Provide the [x, y] coordinate of the cell's center where the given text is located.  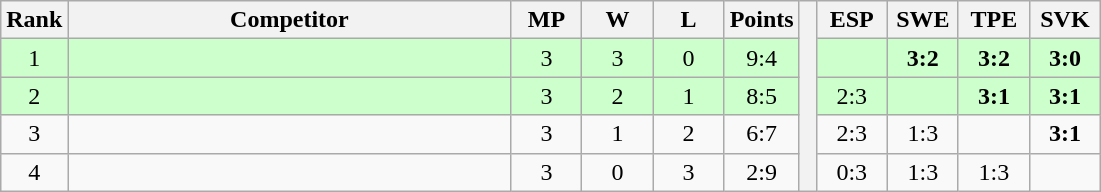
W [618, 20]
Points [762, 20]
8:5 [762, 96]
L [688, 20]
MP [546, 20]
Competitor [290, 20]
TPE [994, 20]
9:4 [762, 58]
3:0 [1064, 58]
SWE [922, 20]
Rank [34, 20]
ESP [852, 20]
6:7 [762, 134]
4 [34, 172]
2:9 [762, 172]
SVK [1064, 20]
0:3 [852, 172]
